Find where the given text appears and provide that cell's center as (x, y) coordinate. 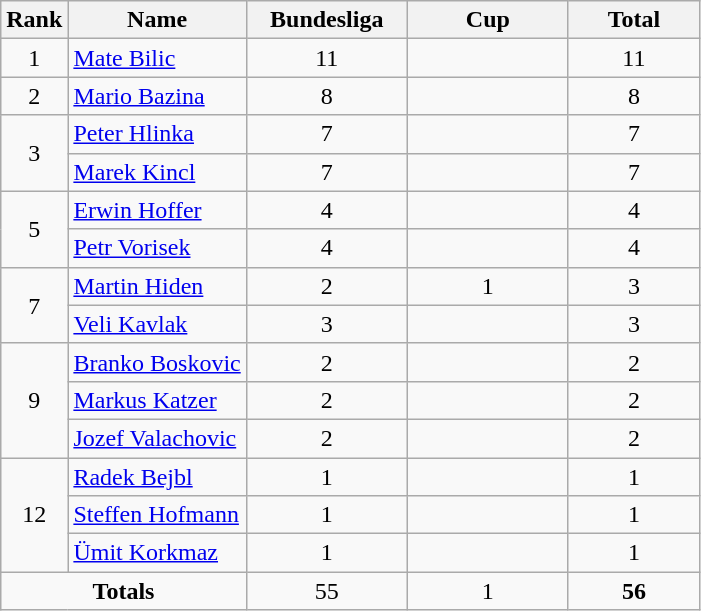
Mate Bilic (157, 58)
Erwin Hoffer (157, 210)
Marek Kincl (157, 172)
Cup (488, 20)
Bundesliga (326, 20)
Peter Hlinka (157, 134)
Name (157, 20)
Petr Vorisek (157, 248)
56 (634, 591)
12 (34, 515)
Radek Bejbl (157, 477)
Mario Bazina (157, 96)
Martin Hiden (157, 286)
Markus Katzer (157, 400)
Totals (124, 591)
Jozef Valachovic (157, 438)
Steffen Hofmann (157, 515)
9 (34, 400)
Ümit Korkmaz (157, 553)
Total (634, 20)
Veli Kavlak (157, 324)
Rank (34, 20)
Branko Boskovic (157, 362)
55 (326, 591)
5 (34, 229)
